Scan for the cell matching the given text and deliver its [x, y] coordinate at center. 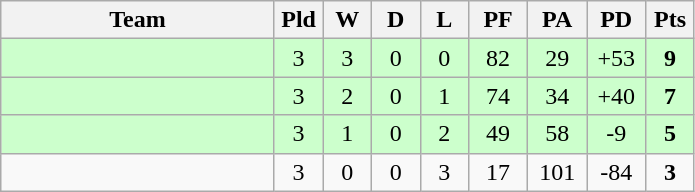
+40 [616, 96]
101 [558, 172]
74 [498, 96]
29 [558, 58]
D [396, 20]
49 [498, 134]
Team [138, 20]
PF [498, 20]
9 [670, 58]
Pts [670, 20]
W [348, 20]
7 [670, 96]
5 [670, 134]
82 [498, 58]
L [444, 20]
-9 [616, 134]
17 [498, 172]
PD [616, 20]
Pld [298, 20]
58 [558, 134]
PA [558, 20]
-84 [616, 172]
34 [558, 96]
+53 [616, 58]
